For the text-containing cell, return its midpoint in (X, Y) coordinate format. 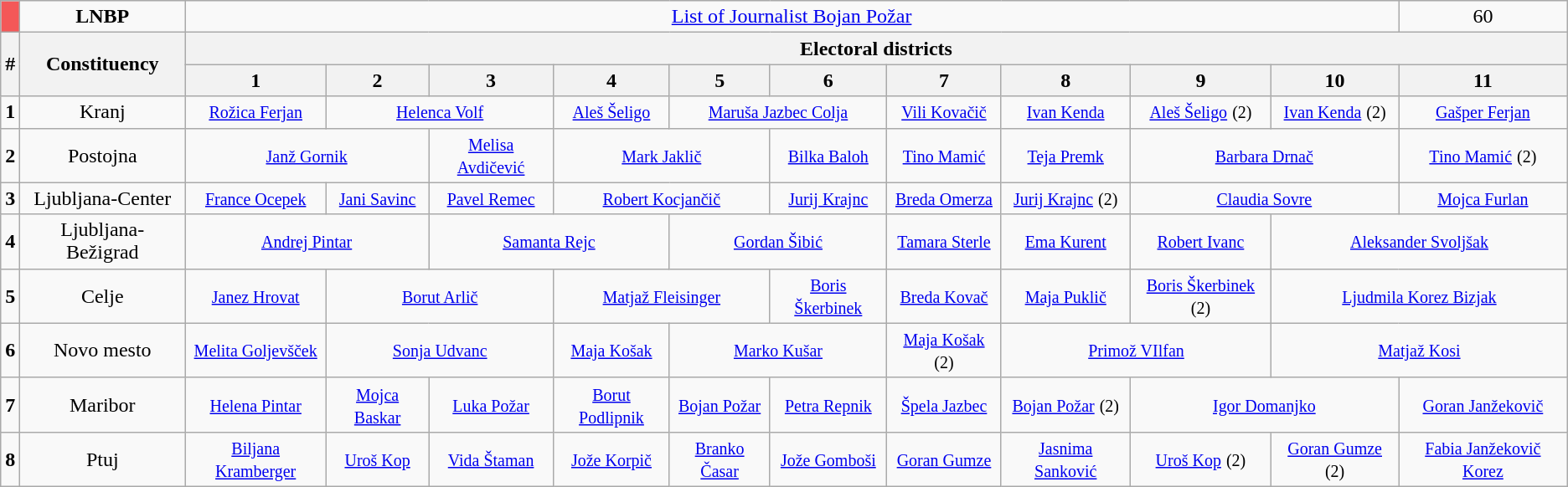
Melita Goljevšček (256, 350)
Maribor (102, 405)
Špela Jazbec (945, 405)
9 (1201, 80)
Marko Kušar (777, 350)
Fabia Janžekovič Korez (1483, 459)
Jani Savinc (378, 198)
Mojca Baskar (378, 405)
Matjaž Kosi (1420, 350)
Boris Škerbinek (2) (1201, 296)
Vida Štaman (491, 459)
Jasnima Sanković (1065, 459)
Ljudmila Korez Bizjak (1420, 296)
11 (1483, 80)
Pavel Remec (491, 198)
Tino Mamić (945, 156)
Luka Požar (491, 405)
Maja Puklič (1065, 296)
Claudia Sovre (1264, 198)
Goran Janžekovič (1483, 405)
Petra Repnik (828, 405)
Gordan Šibić (777, 241)
List of Journalist Bojan Požar (792, 17)
10 (1335, 80)
Borut Podlipnik (611, 405)
Aleš Šeligo (2) (1201, 112)
Rožica Ferjan (256, 112)
Samanta Rejc (549, 241)
Tamara Sterle (945, 241)
Electoral districts (876, 49)
Robert Ivanc (1201, 241)
Helena Pintar (256, 405)
Jože Gomboši (828, 459)
France Ocepek (256, 198)
Uroš Kop (378, 459)
Branko Časar (720, 459)
Ema Kurent (1065, 241)
Melisa Avdičević (491, 156)
Novo mesto (102, 350)
Uroš Kop (2) (1201, 459)
Bojan Požar (2) (1065, 405)
LNBP (102, 17)
Maja Košak (611, 350)
Mojca Furlan (1483, 198)
Bojan Požar (720, 405)
Jurij Krajnc (828, 198)
Ljubljana-Center (102, 198)
Igor Domanjko (1264, 405)
Constituency (102, 64)
Maruša Jazbec Colja (777, 112)
Janž Gornik (307, 156)
Barbara Drnač (1264, 156)
Robert Kocjančič (662, 198)
Tino Mamić (2) (1483, 156)
Celje (102, 296)
Breda Omerza (945, 198)
Primož VIlfan (1136, 350)
# (10, 64)
Jurij Krajnc (2) (1065, 198)
Andrej Pintar (307, 241)
Borut Arlič (441, 296)
Janez Hrovat (256, 296)
Ivan Kenda (2) (1335, 112)
Bilka Baloh (828, 156)
Teja Premk (1065, 156)
60 (1483, 17)
Biljana Kramberger (256, 459)
Ivan Kenda (1065, 112)
Vili Kovačič (945, 112)
Mark Jaklič (662, 156)
Kranj (102, 112)
Ptuj (102, 459)
Breda Kovač (945, 296)
Postojna (102, 156)
Matjaž Fleisinger (662, 296)
Jože Korpič (611, 459)
Boris Škerbinek (828, 296)
Aleksander Svoljšak (1420, 241)
Goran Gumze (2) (1335, 459)
Goran Gumze (945, 459)
Maja Košak (2) (945, 350)
Helenca Volf (441, 112)
Gašper Ferjan (1483, 112)
Ljubljana-Bežigrad (102, 241)
Aleš Šeligo (611, 112)
Sonja Udvanc (441, 350)
